Find where the given text appears and provide that cell's center as (x, y) coordinate. 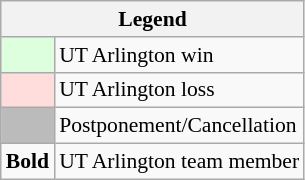
Postponement/Cancellation (179, 126)
Legend (152, 19)
Bold (28, 162)
UT Arlington win (179, 55)
UT Arlington loss (179, 90)
UT Arlington team member (179, 162)
